Locate the cell with the specified text and output its (x, y) center coordinate. 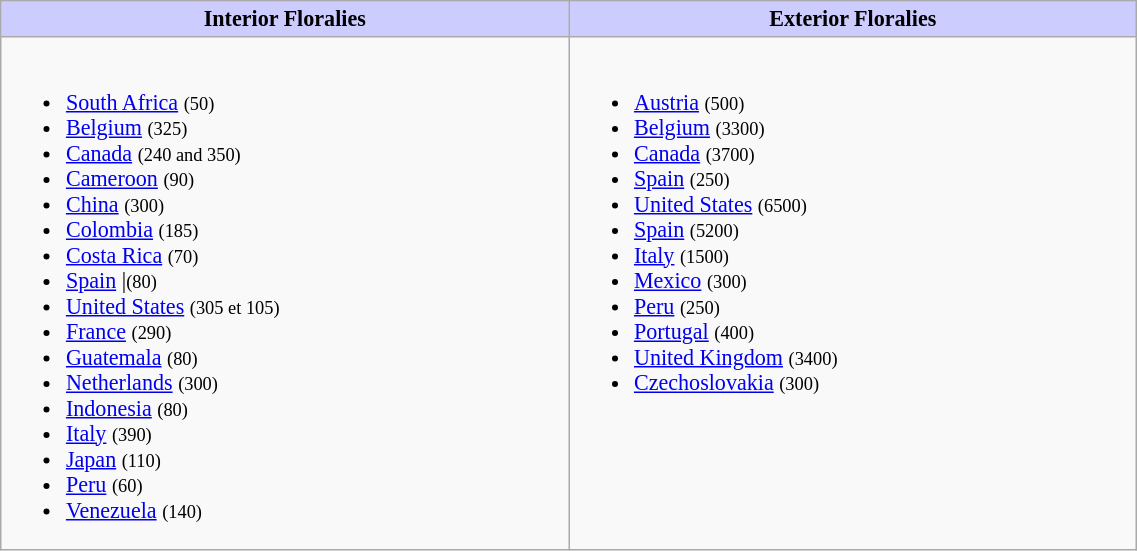
Interior Floralies (285, 18)
Exterior Floralies (853, 18)
